Determine the [x, y] coordinate at the center of the cell enclosing the given text.  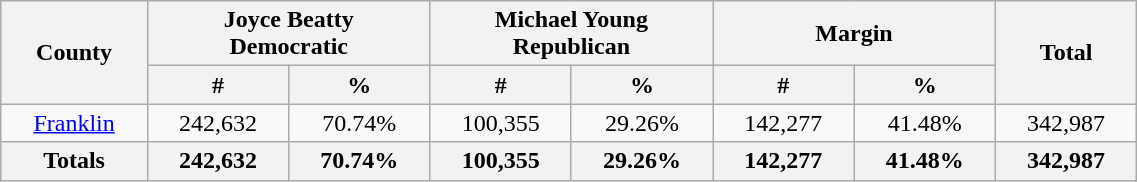
Joyce BeattyDemocratic [288, 34]
Margin [854, 34]
Totals [74, 161]
Total [1066, 52]
Franklin [74, 123]
Michael YoungRepublican [572, 34]
County [74, 52]
